Capture the cell that displays the provided text and extract its (X, Y) central coordinate. 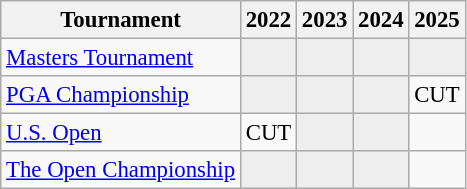
Masters Tournament (121, 58)
2025 (437, 20)
U.S. Open (121, 133)
2024 (381, 20)
PGA Championship (121, 95)
The Open Championship (121, 170)
Tournament (121, 20)
2022 (268, 20)
2023 (325, 20)
